Detect which cell encompasses the target text, then output its (X, Y) center coordinate. 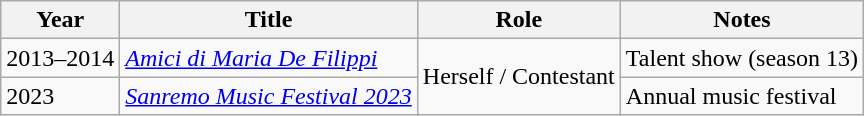
Amici di Maria De Filippi (268, 58)
Talent show (season 13) (742, 58)
Annual music festival (742, 96)
Herself / Contestant (518, 77)
2023 (60, 96)
2013–2014 (60, 58)
Sanremo Music Festival 2023 (268, 96)
Title (268, 20)
Role (518, 20)
Year (60, 20)
Notes (742, 20)
